Identify which cell holds the provided text, then report its [x, y] central coordinate. 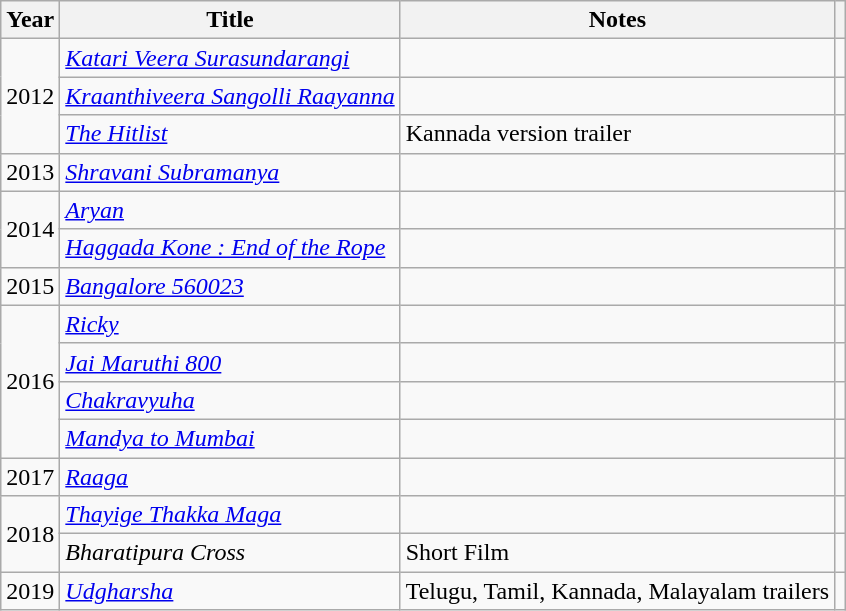
Haggada Kone : End of the Rope [230, 248]
The Hitlist [230, 134]
Udgharsha [230, 591]
Mandya to Mumbai [230, 438]
2012 [30, 96]
Kraanthiveera Sangolli Raayanna [230, 96]
Bangalore 560023 [230, 286]
2014 [30, 229]
Telugu, Tamil, Kannada, Malayalam trailers [617, 591]
2019 [30, 591]
2013 [30, 172]
Raaga [230, 477]
2015 [30, 286]
Title [230, 20]
Bharatipura Cross [230, 553]
Katari Veera Surasundarangi [230, 58]
Shravani Subramanya [230, 172]
2016 [30, 381]
Kannada version trailer [617, 134]
Aryan [230, 210]
Year [30, 20]
2018 [30, 534]
Chakravyuha [230, 400]
Jai Maruthi 800 [230, 362]
Short Film [617, 553]
Notes [617, 20]
2017 [30, 477]
Thayige Thakka Maga [230, 515]
Ricky [230, 324]
